Return the [x, y] coordinate for the center point of the cell that contains the specified text.  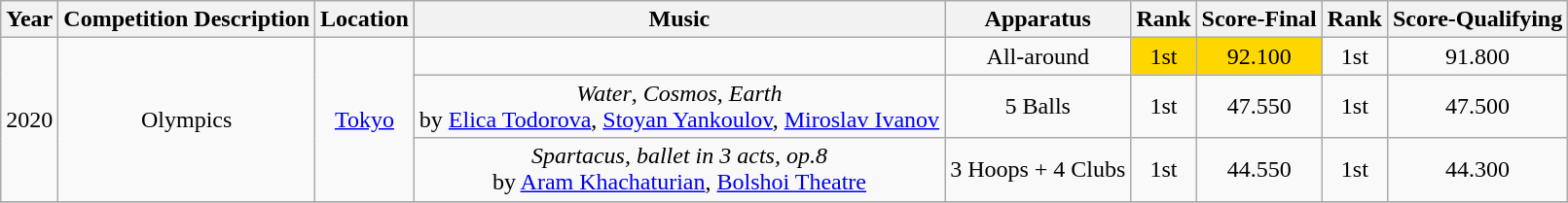
Year [29, 19]
Water, Cosmos, Earth by Elica Todorova, Stoyan Yankoulov, Miroslav Ivanov [679, 107]
Tokyo [365, 119]
5 Balls [1038, 107]
Score-Qualifying [1477, 19]
Competition Description [187, 19]
Music [679, 19]
All-around [1038, 56]
Location [365, 19]
Spartacus, ballet in 3 acts, op.8 by Aram Khachaturian, Bolshoi Theatre [679, 169]
44.550 [1259, 169]
44.300 [1477, 169]
Score-Final [1259, 19]
Olympics [187, 119]
92.100 [1259, 56]
47.500 [1477, 107]
91.800 [1477, 56]
47.550 [1259, 107]
2020 [29, 119]
Apparatus [1038, 19]
3 Hoops + 4 Clubs [1038, 169]
